For the text-containing cell, return its midpoint in [x, y] coordinate format. 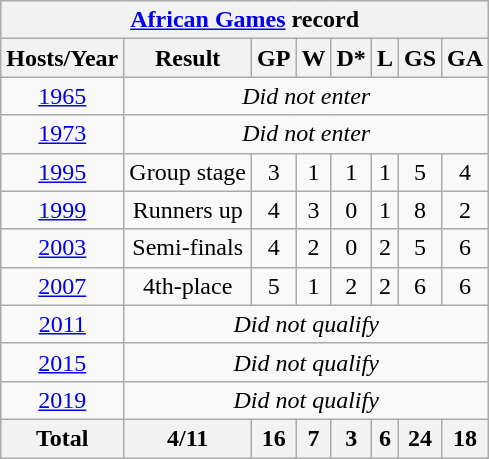
4/11 [188, 438]
D* [351, 58]
7 [314, 438]
1999 [62, 210]
4th-place [188, 286]
2019 [62, 400]
W [314, 58]
1973 [62, 134]
African Games record [245, 20]
Result [188, 58]
GS [420, 58]
18 [466, 438]
GP [274, 58]
2003 [62, 248]
2015 [62, 362]
24 [420, 438]
Hosts/Year [62, 58]
Total [62, 438]
L [384, 58]
Runners up [188, 210]
1995 [62, 172]
1965 [62, 96]
Group stage [188, 172]
16 [274, 438]
GA [466, 58]
2007 [62, 286]
2011 [62, 324]
Semi-finals [188, 248]
8 [420, 210]
